Return [X, Y] of the center of cell containing provided text 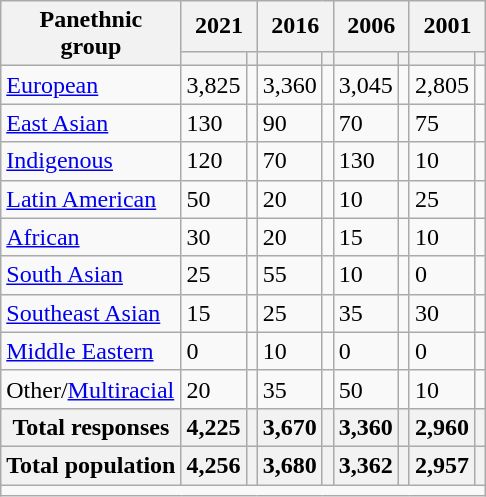
55 [290, 275]
Panethnicgroup [91, 34]
2021 [219, 26]
3,045 [366, 85]
African [91, 237]
3,670 [290, 427]
2016 [295, 26]
3,680 [290, 465]
4,225 [214, 427]
3,362 [366, 465]
Total responses [91, 427]
Southeast Asian [91, 313]
European [91, 85]
Other/Multiracial [91, 389]
2001 [447, 26]
2,960 [442, 427]
2,805 [442, 85]
Middle Eastern [91, 351]
120 [214, 161]
2,957 [442, 465]
South Asian [91, 275]
Latin American [91, 199]
75 [442, 123]
4,256 [214, 465]
Total population [91, 465]
90 [290, 123]
3,825 [214, 85]
East Asian [91, 123]
2006 [371, 26]
Indigenous [91, 161]
